From the cell containing the given text, extract its center point as [x, y] coordinate. 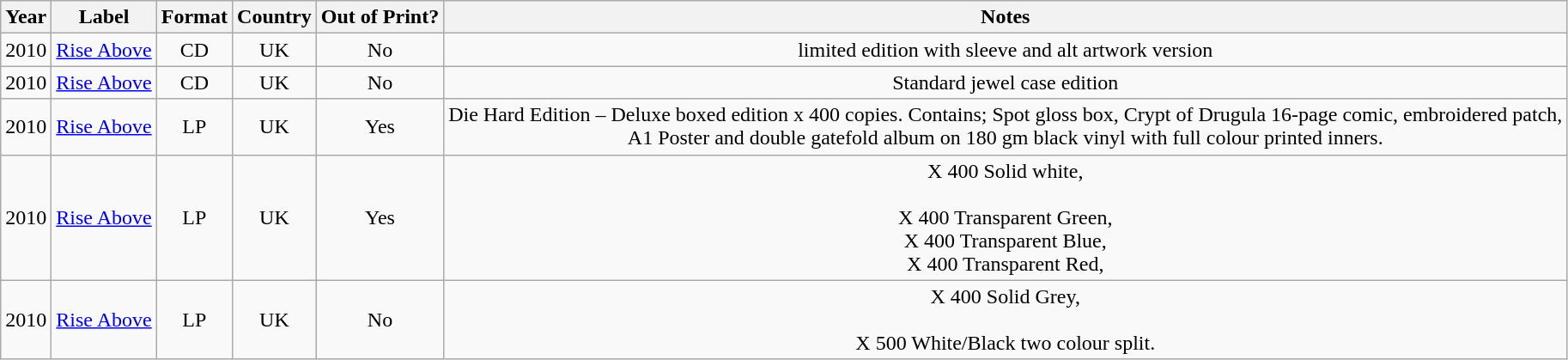
Format [194, 17]
Notes [1006, 17]
X 400 Solid Grey,X 500 White/Black two colour split. [1006, 320]
Year [26, 17]
Out of Print? [380, 17]
Label [104, 17]
Standard jewel case edition [1006, 82]
X 400 Solid white,X 400 Transparent Green, X 400 Transparent Blue, X 400 Transparent Red, [1006, 217]
limited edition with sleeve and alt artwork version [1006, 50]
Country [275, 17]
